Determine the [X, Y] coordinate at the center of the cell enclosing the given text.  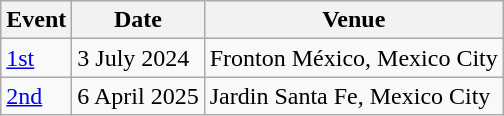
Event [36, 20]
1st [36, 58]
3 July 2024 [138, 58]
2nd [36, 96]
Venue [354, 20]
6 April 2025 [138, 96]
Fronton México, Mexico City [354, 58]
Jardin Santa Fe, Mexico City [354, 96]
Date [138, 20]
